Capture the cell that displays the provided text and extract its (x, y) central coordinate. 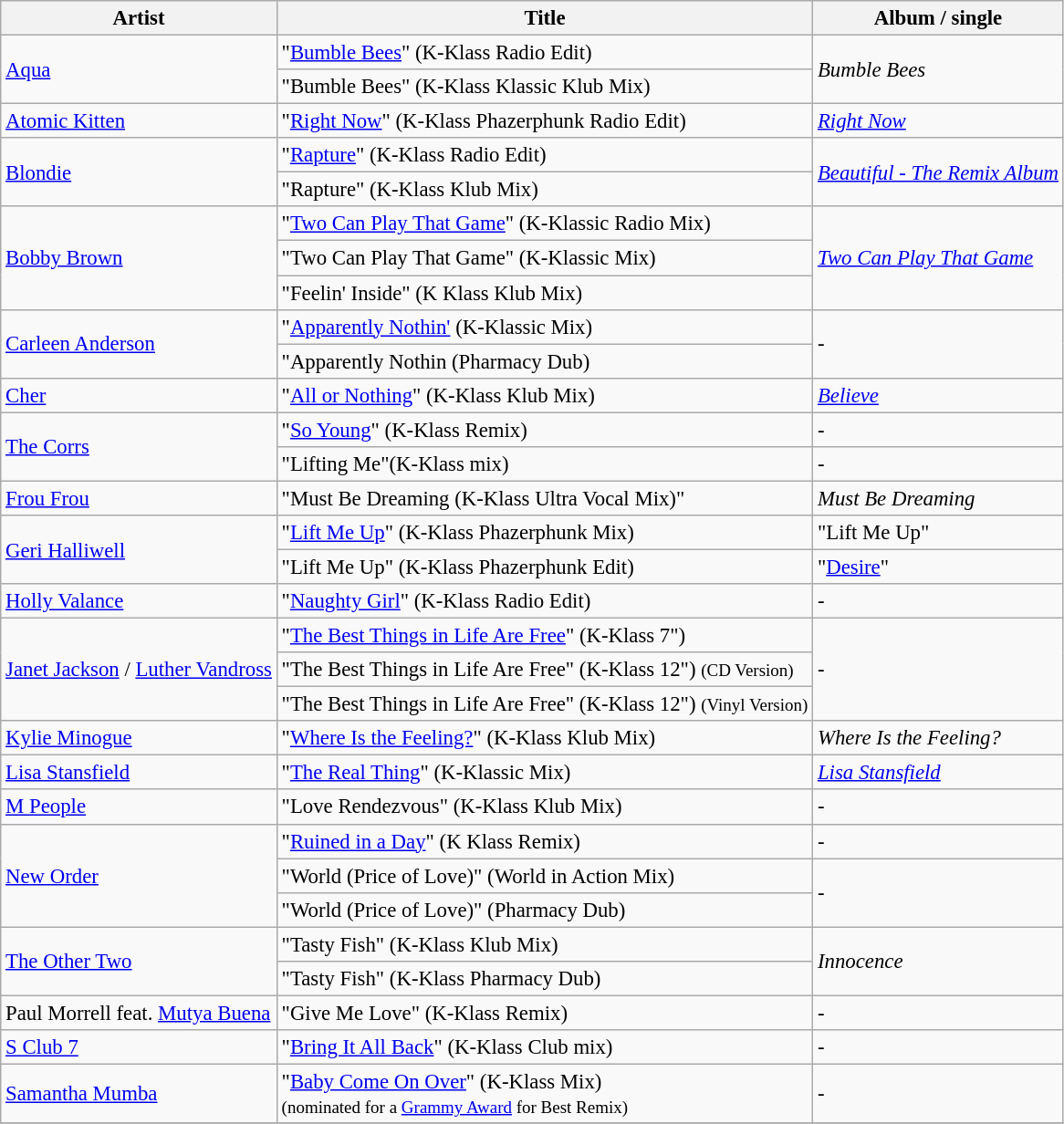
Janet Jackson / Luther Vandross (139, 670)
S Club 7 (139, 1047)
"Rapture" (K-Klass Radio Edit) (544, 155)
"Lift Me Up" (K-Klass Phazerphunk Mix) (544, 533)
Two Can Play That Game (938, 257)
Kylie Minogue (139, 738)
Beautiful - The Remix Album (938, 172)
Right Now (938, 121)
Artist (139, 18)
Believe (938, 395)
"Feelin' Inside" (K Klass Klub Mix) (544, 293)
"Love Rendezvous" (K-Klass Klub Mix) (544, 807)
M People (139, 807)
"Must Be Dreaming (K-Klass Ultra Vocal Mix)" (544, 498)
Where Is the Feeling? (938, 738)
"Tasty Fish" (K-Klass Pharmacy Dub) (544, 979)
"Bring It All Back" (K-Klass Club mix) (544, 1047)
"The Best Things in Life Are Free" (K-Klass 12") (CD Version) (544, 670)
"World (Price of Love)" (Pharmacy Dub) (544, 910)
"Bumble Bees" (K-Klass Klassic Klub Mix) (544, 87)
Carleen Anderson (139, 343)
The Corrs (139, 447)
Frou Frou (139, 498)
"Apparently Nothin' (K-Klassic Mix) (544, 327)
"The Best Things in Life Are Free" (K-Klass 12") (Vinyl Version) (544, 704)
"All or Nothing" (K-Klass Klub Mix) (544, 395)
The Other Two (139, 962)
"Rapture" (K-Klass Klub Mix) (544, 190)
"So Young" (K-Klass Remix) (544, 430)
"Right Now" (K-Klass Phazerphunk Radio Edit) (544, 121)
"The Best Things in Life Are Free" (K-Klass 7") (544, 636)
"Lift Me Up" (938, 533)
"Tasty Fish" (K-Klass Klub Mix) (544, 944)
Samantha Mumba (139, 1093)
Aqua (139, 69)
Bobby Brown (139, 257)
Album / single (938, 18)
"Where Is the Feeling?" (K-Klass Klub Mix) (544, 738)
"Two Can Play That Game" (K-Klassic Radio Mix) (544, 224)
Paul Morrell feat. Mutya Buena (139, 1013)
"Apparently Nothin (Pharmacy Dub) (544, 361)
"Lifting Me"(K-Klass mix) (544, 464)
Innocence (938, 962)
"Give Me Love" (K-Klass Remix) (544, 1013)
Cher (139, 395)
"Two Can Play That Game" (K-Klassic Mix) (544, 258)
Must Be Dreaming (938, 498)
"Bumble Bees" (K-Klass Radio Edit) (544, 53)
"World (Price of Love)" (World in Action Mix) (544, 876)
Bumble Bees (938, 69)
Blondie (139, 172)
"Baby Come On Over" (K-Klass Mix)(nominated for a Grammy Award for Best Remix) (544, 1093)
Geri Halliwell (139, 549)
"Desire" (938, 567)
"The Real Thing" (K-Klassic Mix) (544, 773)
Title (544, 18)
New Order (139, 876)
"Lift Me Up" (K-Klass Phazerphunk Edit) (544, 567)
Holly Valance (139, 601)
"Naughty Girl" (K-Klass Radio Edit) (544, 601)
Atomic Kitten (139, 121)
"Ruined in a Day" (K Klass Remix) (544, 841)
